Provide the (x, y) coordinate of the cell's center where the given text is located.  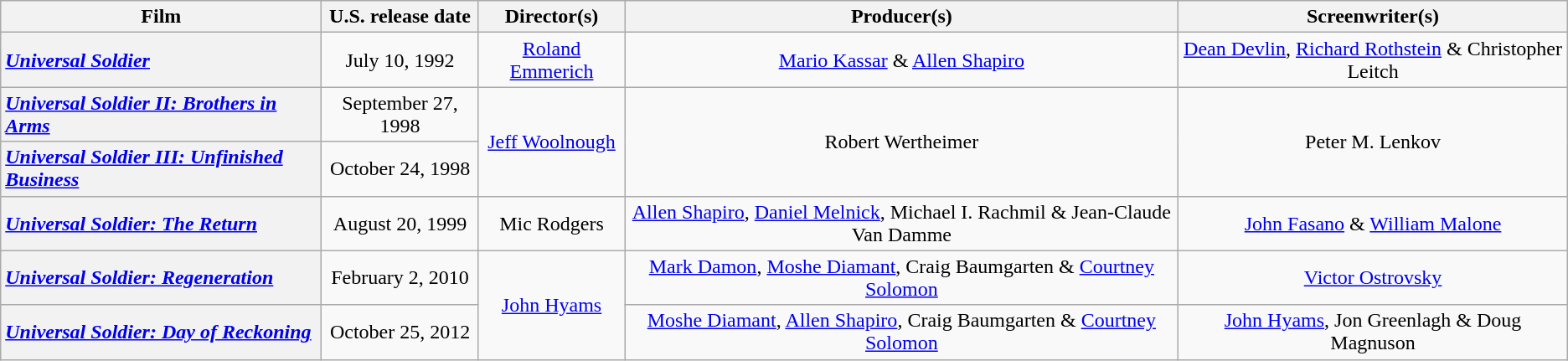
Universal Soldier III: Unfinished Business (161, 169)
Mic Rodgers (551, 223)
Dean Devlin, Richard Rothstein & Christopher Leitch (1373, 60)
Roland Emmerich (551, 60)
Allen Shapiro, Daniel Melnick, Michael I. Rachmil & Jean-Claude Van Damme (901, 223)
Screenwriter(s) (1373, 17)
July 10, 1992 (400, 60)
Universal Soldier II: Brothers in Arms (161, 114)
John Hyams, Jon Greenlagh & Doug Magnuson (1373, 332)
Universal Soldier: Regeneration (161, 278)
Film (161, 17)
September 27, 1998 (400, 114)
August 20, 1999 (400, 223)
February 2, 2010 (400, 278)
John Hyams (551, 305)
Moshe Diamant, Allen Shapiro, Craig Baumgarten & Courtney Solomon (901, 332)
Robert Wertheimer (901, 142)
John Fasano & William Malone (1373, 223)
Mario Kassar & Allen Shapiro (901, 60)
Mark Damon, Moshe Diamant, Craig Baumgarten & Courtney Solomon (901, 278)
October 25, 2012 (400, 332)
Peter M. Lenkov (1373, 142)
Producer(s) (901, 17)
Director(s) (551, 17)
Universal Soldier: Day of Reckoning (161, 332)
October 24, 1998 (400, 169)
Universal Soldier (161, 60)
Victor Ostrovsky (1373, 278)
Jeff Woolnough (551, 142)
U.S. release date (400, 17)
Universal Soldier: The Return (161, 223)
